Identify which cell holds the provided text, then report its [x, y] central coordinate. 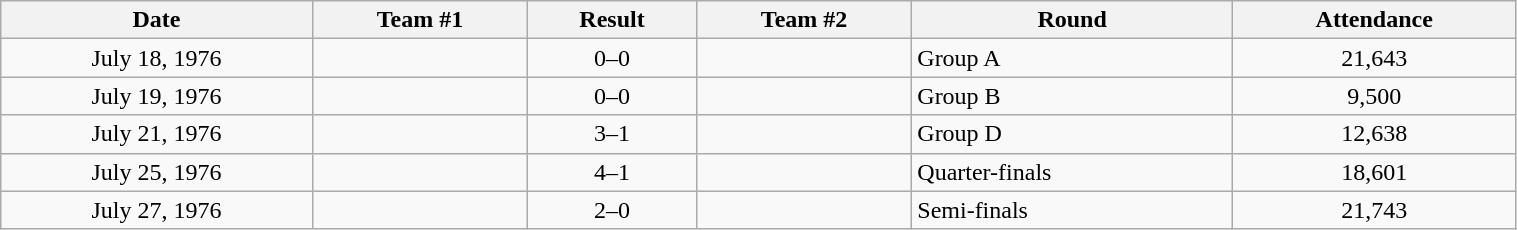
July 25, 1976 [157, 172]
12,638 [1374, 134]
21,643 [1374, 58]
Attendance [1374, 20]
21,743 [1374, 210]
July 21, 1976 [157, 134]
3–1 [612, 134]
Date [157, 20]
Semi-finals [1072, 210]
Team #2 [804, 20]
Round [1072, 20]
4–1 [612, 172]
July 27, 1976 [157, 210]
Result [612, 20]
9,500 [1374, 96]
Group D [1072, 134]
18,601 [1374, 172]
Group B [1072, 96]
Group A [1072, 58]
2–0 [612, 210]
Quarter-finals [1072, 172]
July 19, 1976 [157, 96]
July 18, 1976 [157, 58]
Team #1 [420, 20]
